Capture the cell that displays the provided text and extract its (x, y) central coordinate. 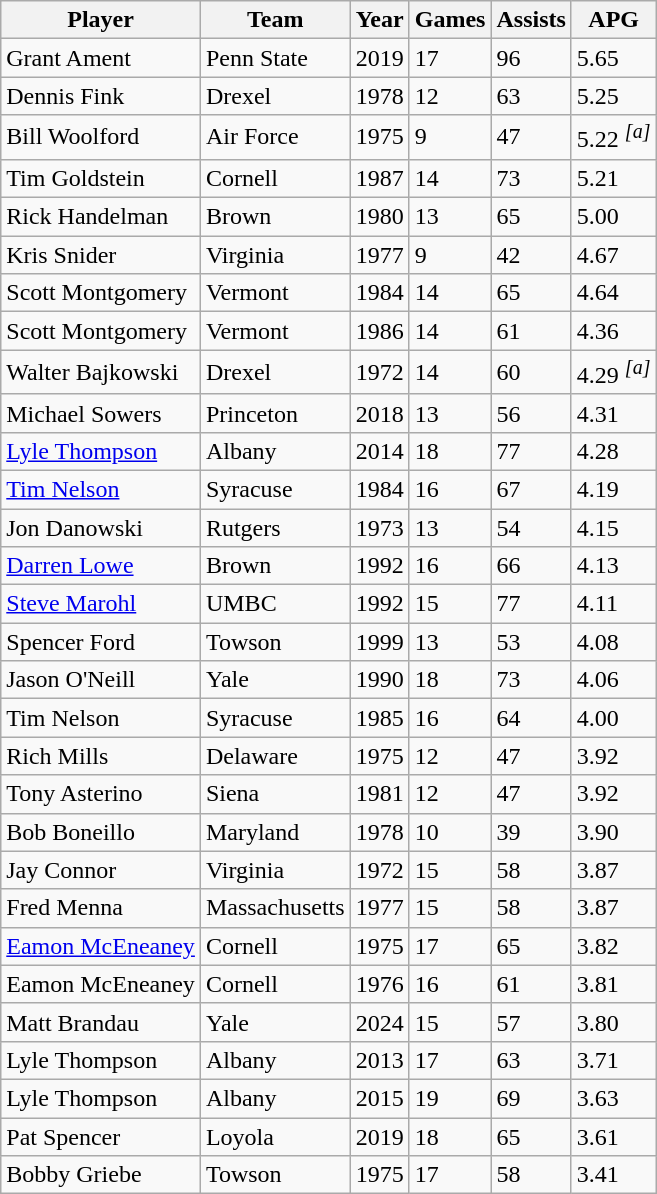
5.22 [a] (614, 138)
Games (450, 20)
Matt Brandau (101, 1022)
Team (275, 20)
4.19 (614, 489)
Rick Handelman (101, 217)
Assists (531, 20)
3.80 (614, 1022)
69 (531, 1098)
1990 (380, 680)
Air Force (275, 138)
1999 (380, 642)
APG (614, 20)
4.28 (614, 451)
54 (531, 528)
Dennis Fink (101, 96)
Jay Connor (101, 870)
Massachusetts (275, 908)
1976 (380, 984)
Bobby Griebe (101, 1175)
4.15 (614, 528)
2024 (380, 1022)
4.67 (614, 255)
4.00 (614, 718)
Darren Lowe (101, 566)
42 (531, 255)
Grant Ament (101, 58)
67 (531, 489)
Player (101, 20)
Spencer Ford (101, 642)
Tim Goldstein (101, 178)
Rutgers (275, 528)
5.00 (614, 217)
5.25 (614, 96)
57 (531, 1022)
1985 (380, 718)
4.13 (614, 566)
4.64 (614, 293)
96 (531, 58)
Loyola (275, 1137)
3.90 (614, 832)
4.29 [a] (614, 372)
1980 (380, 217)
Penn State (275, 58)
4.36 (614, 331)
39 (531, 832)
1973 (380, 528)
56 (531, 413)
64 (531, 718)
3.82 (614, 946)
5.21 (614, 178)
3.63 (614, 1098)
3.61 (614, 1137)
4.31 (614, 413)
3.41 (614, 1175)
Delaware (275, 756)
Tony Asterino (101, 794)
1986 (380, 331)
Michael Sowers (101, 413)
Maryland (275, 832)
2014 (380, 451)
2015 (380, 1098)
Siena (275, 794)
4.08 (614, 642)
Jon Danowski (101, 528)
Bob Boneillo (101, 832)
Year (380, 20)
53 (531, 642)
4.06 (614, 680)
Princeton (275, 413)
3.81 (614, 984)
3.71 (614, 1060)
2018 (380, 413)
60 (531, 372)
1987 (380, 178)
Fred Menna (101, 908)
19 (450, 1098)
10 (450, 832)
4.11 (614, 604)
1981 (380, 794)
2013 (380, 1060)
Rich Mills (101, 756)
Kris Snider (101, 255)
5.65 (614, 58)
Bill Woolford (101, 138)
Pat Spencer (101, 1137)
Steve Marohl (101, 604)
Jason O'Neill (101, 680)
UMBC (275, 604)
66 (531, 566)
Walter Bajkowski (101, 372)
